Scan for the cell matching the given text and deliver its (x, y) coordinate at center. 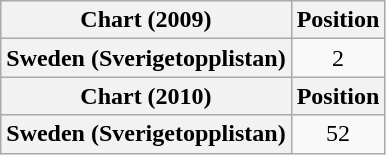
Chart (2010) (146, 96)
Chart (2009) (146, 20)
52 (338, 134)
2 (338, 58)
